Capture the cell that displays the provided text and extract its (X, Y) central coordinate. 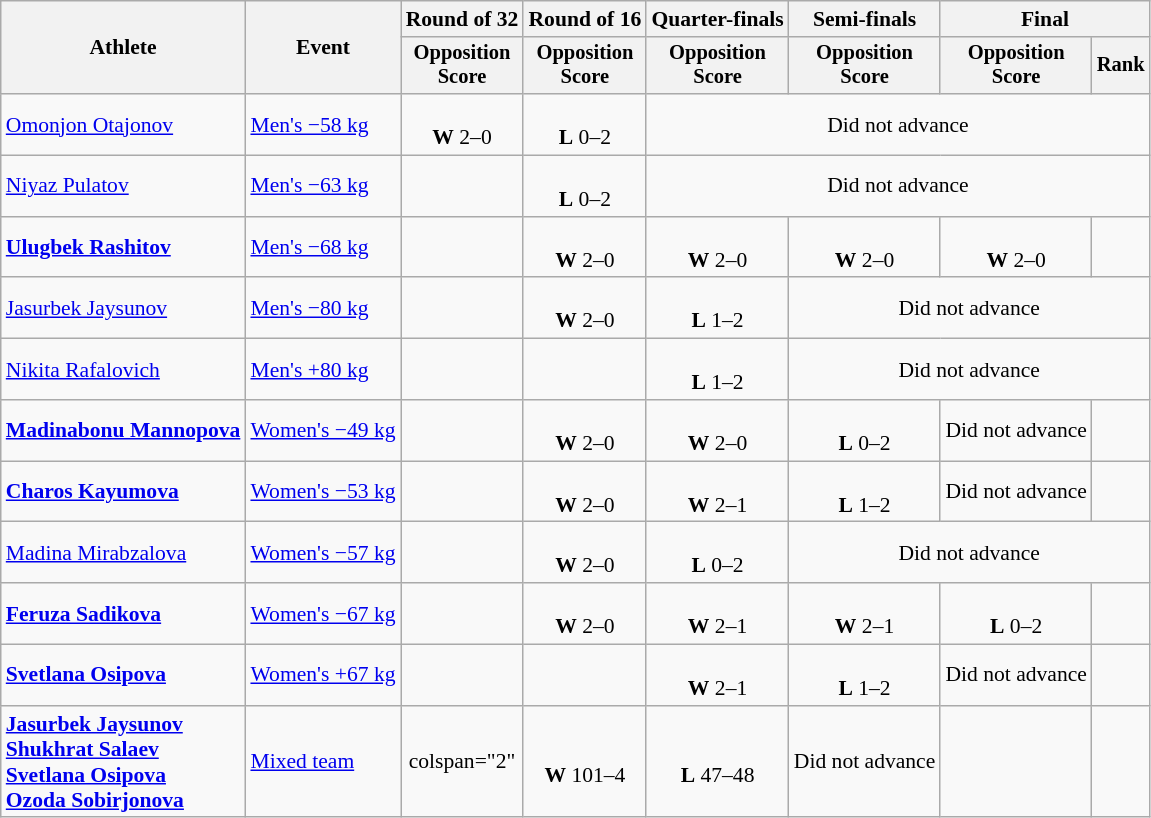
Semi-finals (865, 19)
Final (1044, 19)
L 47–48 (717, 762)
Athlete (124, 48)
Madinabonu Mannopova (124, 430)
Women's −53 kg (322, 492)
Jasurbek Jaysunov (124, 308)
Event (322, 48)
Men's −80 kg (322, 308)
W 101–4 (584, 762)
Men's −58 kg (322, 124)
Round of 16 (584, 19)
Mixed team (322, 762)
colspan="2" (462, 762)
Niyaz Pulatov (124, 186)
Round of 32 (462, 19)
Women's +67 kg (322, 676)
Jasurbek JaysunovShukhrat SalaevSvetlana OsipovaOzoda Sobirjonova (124, 762)
Men's −68 kg (322, 248)
Rank (1121, 66)
Men's −63 kg (322, 186)
Omonjon Otajonov (124, 124)
Women's −67 kg (322, 614)
Nikita Rafalovich (124, 370)
Ulugbek Rashitov (124, 248)
Charos Kayumova (124, 492)
Quarter-finals (717, 19)
Men's +80 kg (322, 370)
Madina Mirabzalova (124, 552)
Svetlana Osipova (124, 676)
Women's −57 kg (322, 552)
Feruza Sadikova (124, 614)
Women's −49 kg (322, 430)
